Search for the cell housing the specified text and yield its [X, Y] center coordinate. 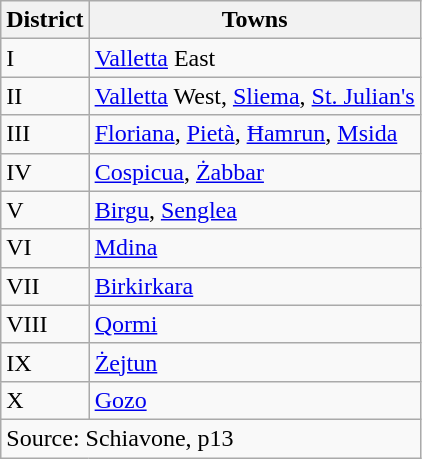
VIII [45, 324]
District [45, 20]
Floriana, Pietà, Ħamrun, Msida [254, 134]
Żejtun [254, 362]
VII [45, 286]
IX [45, 362]
Qormi [254, 324]
Cospicua, Żabbar [254, 172]
Mdina [254, 248]
II [45, 96]
Valletta West, Sliema, St. Julian's [254, 96]
Source: Schiavone, p13 [210, 438]
III [45, 134]
I [45, 58]
Towns [254, 20]
V [45, 210]
Birgu, Senglea [254, 210]
X [45, 400]
Birkirkara [254, 286]
VI [45, 248]
IV [45, 172]
Valletta East [254, 58]
Gozo [254, 400]
